Identify which cell holds the provided text, then report its (X, Y) central coordinate. 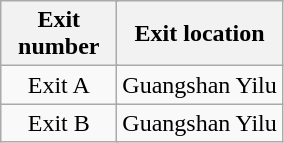
Exit B (59, 123)
Exit number (59, 34)
Exit location (200, 34)
Exit A (59, 85)
